Capture the cell that displays the provided text and extract its (X, Y) central coordinate. 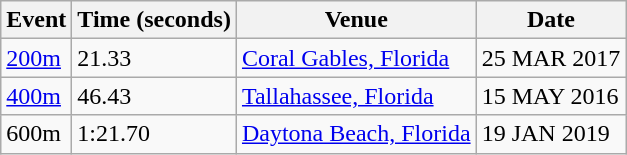
Time (seconds) (154, 20)
Venue (356, 20)
Daytona Beach, Florida (356, 134)
Event (36, 20)
200m (36, 58)
25 MAR 2017 (551, 58)
600m (36, 134)
Coral Gables, Florida (356, 58)
Tallahassee, Florida (356, 96)
21.33 (154, 58)
15 MAY 2016 (551, 96)
19 JAN 2019 (551, 134)
400m (36, 96)
46.43 (154, 96)
Date (551, 20)
1:21.70 (154, 134)
